Find where the given text appears and provide that cell's center as (X, Y) coordinate. 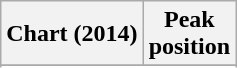
Chart (2014) (72, 34)
Peakposition (189, 34)
